For the text-containing cell, return its midpoint in [X, Y] coordinate format. 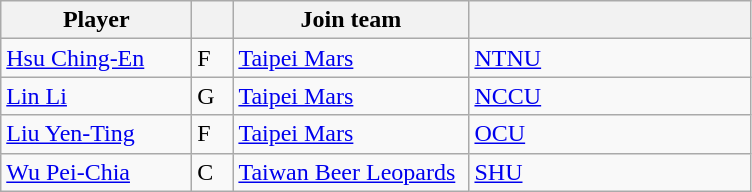
Liu Yen-Ting [96, 134]
OCU [610, 134]
Taiwan Beer Leopards [351, 172]
C [212, 172]
G [212, 96]
SHU [610, 172]
Player [96, 20]
Join team [351, 20]
Wu Pei-Chia [96, 172]
Lin Li [96, 96]
Hsu Ching-En [96, 58]
NCCU [610, 96]
NTNU [610, 58]
